Capture the cell that displays the provided text and extract its (X, Y) central coordinate. 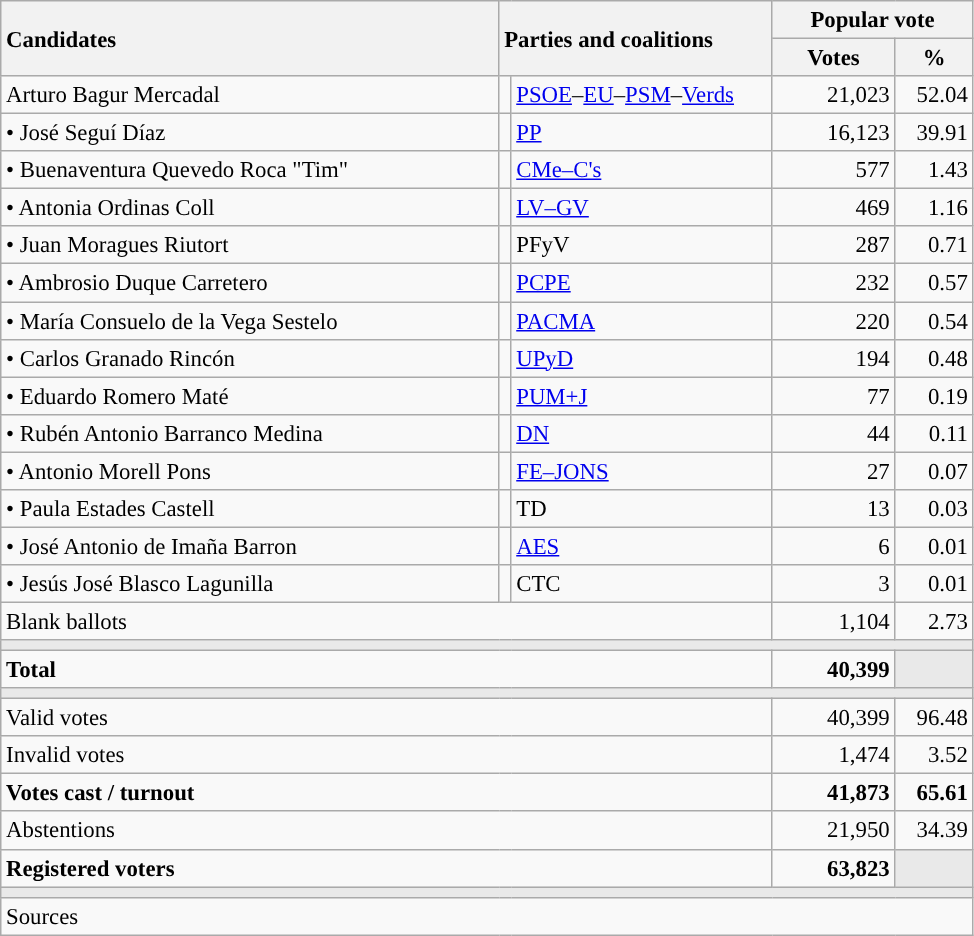
• Buenaventura Quevedo Roca "Tim" (250, 170)
0.19 (934, 396)
FE–JONS (642, 471)
• Carlos Granado Rincón (250, 358)
16,123 (834, 133)
6 (834, 546)
• Antonio Morell Pons (250, 471)
1.43 (934, 170)
PCPE (642, 283)
41,873 (834, 793)
• Paula Estades Castell (250, 509)
• Ambrosio Duque Carretero (250, 283)
Candidates (250, 38)
1,104 (834, 621)
0.54 (934, 321)
232 (834, 283)
Valid votes (386, 718)
LV–GV (642, 208)
13 (834, 509)
• Juan Moragues Riutort (250, 245)
34.39 (934, 831)
2.73 (934, 621)
1.16 (934, 208)
65.61 (934, 793)
• María Consuelo de la Vega Sestelo (250, 321)
39.91 (934, 133)
Abstentions (386, 831)
Votes (834, 58)
CMe–C's (642, 170)
3.52 (934, 755)
3 (834, 584)
DN (642, 433)
Sources (487, 916)
• José Antonio de Imaña Barron (250, 546)
44 (834, 433)
Votes cast / turnout (386, 793)
Registered voters (386, 868)
0.03 (934, 509)
52.04 (934, 95)
0.71 (934, 245)
469 (834, 208)
Arturo Bagur Mercadal (250, 95)
• Jesús José Blasco Lagunilla (250, 584)
Parties and coalitions (636, 38)
AES (642, 546)
PUM+J (642, 396)
PP (642, 133)
PSOE–EU–PSM–Verds (642, 95)
220 (834, 321)
96.48 (934, 718)
0.11 (934, 433)
194 (834, 358)
577 (834, 170)
• Rubén Antonio Barranco Medina (250, 433)
63,823 (834, 868)
0.57 (934, 283)
0.07 (934, 471)
1,474 (834, 755)
27 (834, 471)
• Antonia Ordinas Coll (250, 208)
77 (834, 396)
287 (834, 245)
PFyV (642, 245)
% (934, 58)
0.48 (934, 358)
UPyD (642, 358)
21,023 (834, 95)
Popular vote (872, 20)
Blank ballots (386, 621)
PACMA (642, 321)
• Eduardo Romero Maté (250, 396)
21,950 (834, 831)
Total (386, 670)
Invalid votes (386, 755)
TD (642, 509)
CTC (642, 584)
• José Seguí Díaz (250, 133)
